Output the (X, Y) coordinate of the center of the cell containing the given text.  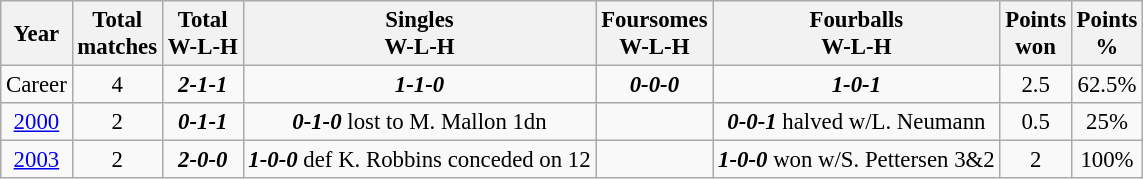
Year (36, 34)
SinglesW-L-H (420, 34)
1-0-0 def K. Robbins conceded on 12 (420, 160)
1-0-0 won w/S. Pettersen 3&2 (856, 160)
2003 (36, 160)
TotalW-L-H (202, 34)
2-0-0 (202, 160)
Points% (1106, 34)
25% (1106, 122)
FourballsW-L-H (856, 34)
0-0-1 halved w/L. Neumann (856, 122)
Totalmatches (117, 34)
4 (117, 85)
0-1-0 lost to M. Mallon 1dn (420, 122)
Pointswon (1036, 34)
1-1-0 (420, 85)
2.5 (1036, 85)
2-1-1 (202, 85)
1-0-1 (856, 85)
FoursomesW-L-H (654, 34)
2000 (36, 122)
0-1-1 (202, 122)
0.5 (1036, 122)
0-0-0 (654, 85)
100% (1106, 160)
62.5% (1106, 85)
Career (36, 85)
